Detect which cell encompasses the target text, then output its [x, y] center coordinate. 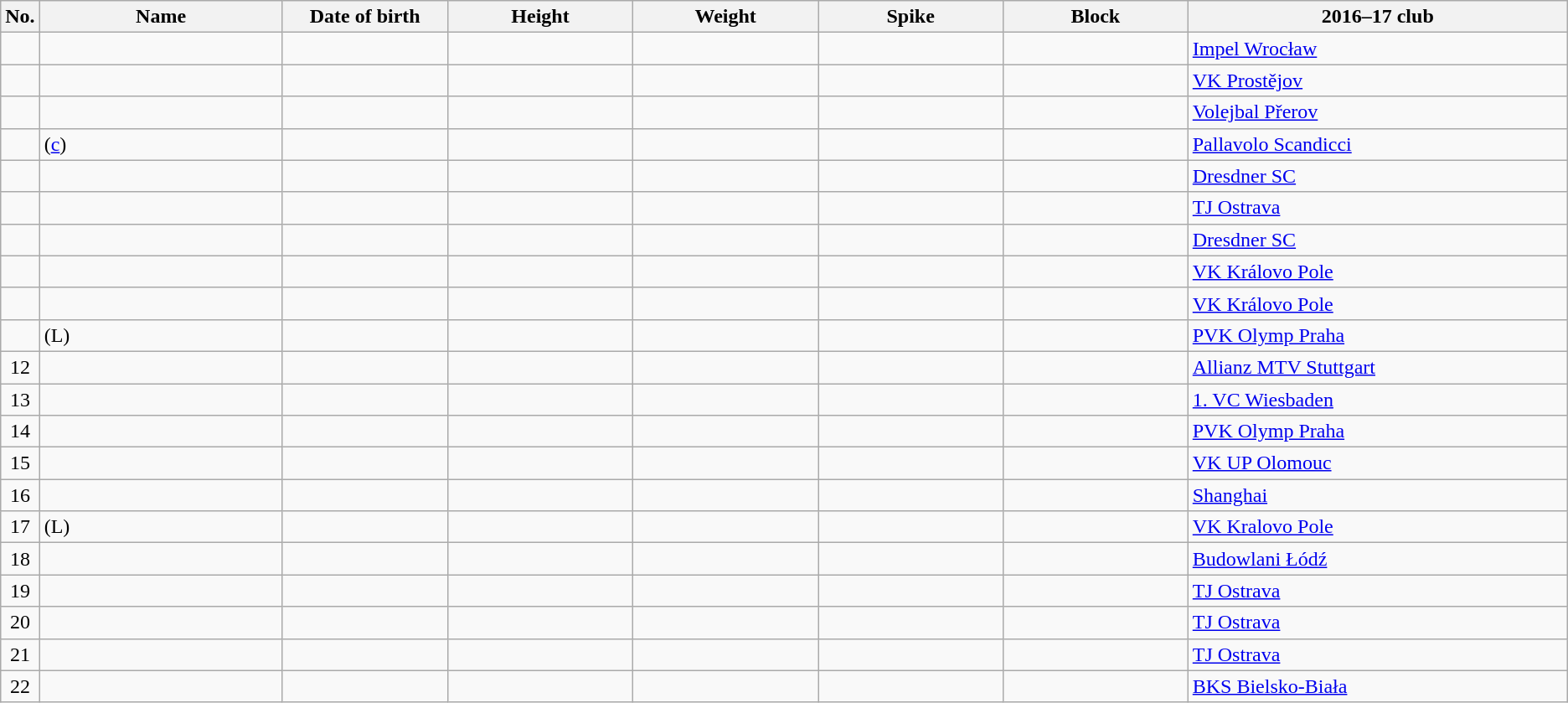
12 [20, 367]
Block [1096, 17]
Spike [911, 17]
19 [20, 591]
Height [539, 17]
VK Kralovo Pole [1377, 527]
17 [20, 527]
14 [20, 432]
Date of birth [365, 17]
20 [20, 623]
Budowlani Łódź [1377, 559]
18 [20, 559]
16 [20, 495]
VK UP Olomouc [1377, 463]
VK Prostějov [1377, 80]
22 [20, 686]
21 [20, 654]
Weight [725, 17]
Allianz MTV Stuttgart [1377, 367]
(c) [161, 144]
Name [161, 17]
2016–17 club [1377, 17]
1. VC Wiesbaden [1377, 400]
13 [20, 400]
Impel Wrocław [1377, 49]
Shanghai [1377, 495]
15 [20, 463]
BKS Bielsko-Biała [1377, 686]
Pallavolo Scandicci [1377, 144]
No. [20, 17]
Volejbal Přerov [1377, 112]
